Return [x, y] of the center of cell containing provided text 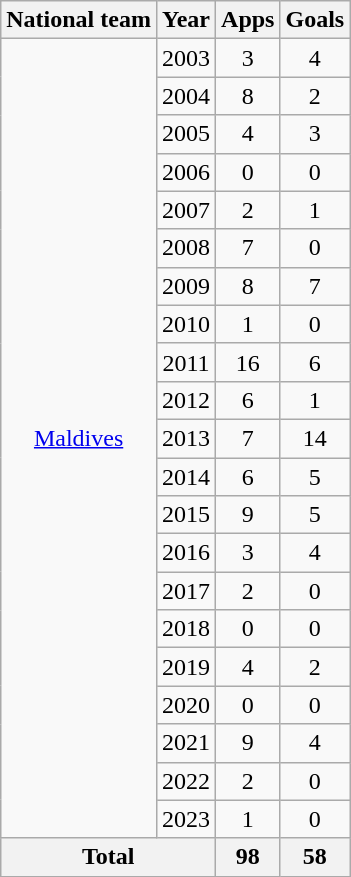
2003 [186, 58]
2022 [186, 781]
Total [108, 857]
2005 [186, 134]
Maldives [79, 438]
16 [248, 362]
2009 [186, 286]
2017 [186, 591]
2021 [186, 743]
2008 [186, 248]
2014 [186, 477]
58 [315, 857]
2020 [186, 705]
2007 [186, 210]
Year [186, 20]
2015 [186, 515]
2004 [186, 96]
2006 [186, 172]
2013 [186, 438]
2019 [186, 667]
Apps [248, 20]
National team [79, 20]
2010 [186, 324]
Goals [315, 20]
14 [315, 438]
2023 [186, 819]
2016 [186, 553]
2011 [186, 362]
2012 [186, 400]
2018 [186, 629]
98 [248, 857]
